Pinpoint the cell where the given text exists, returning its (x, y) midpoint coordinate. 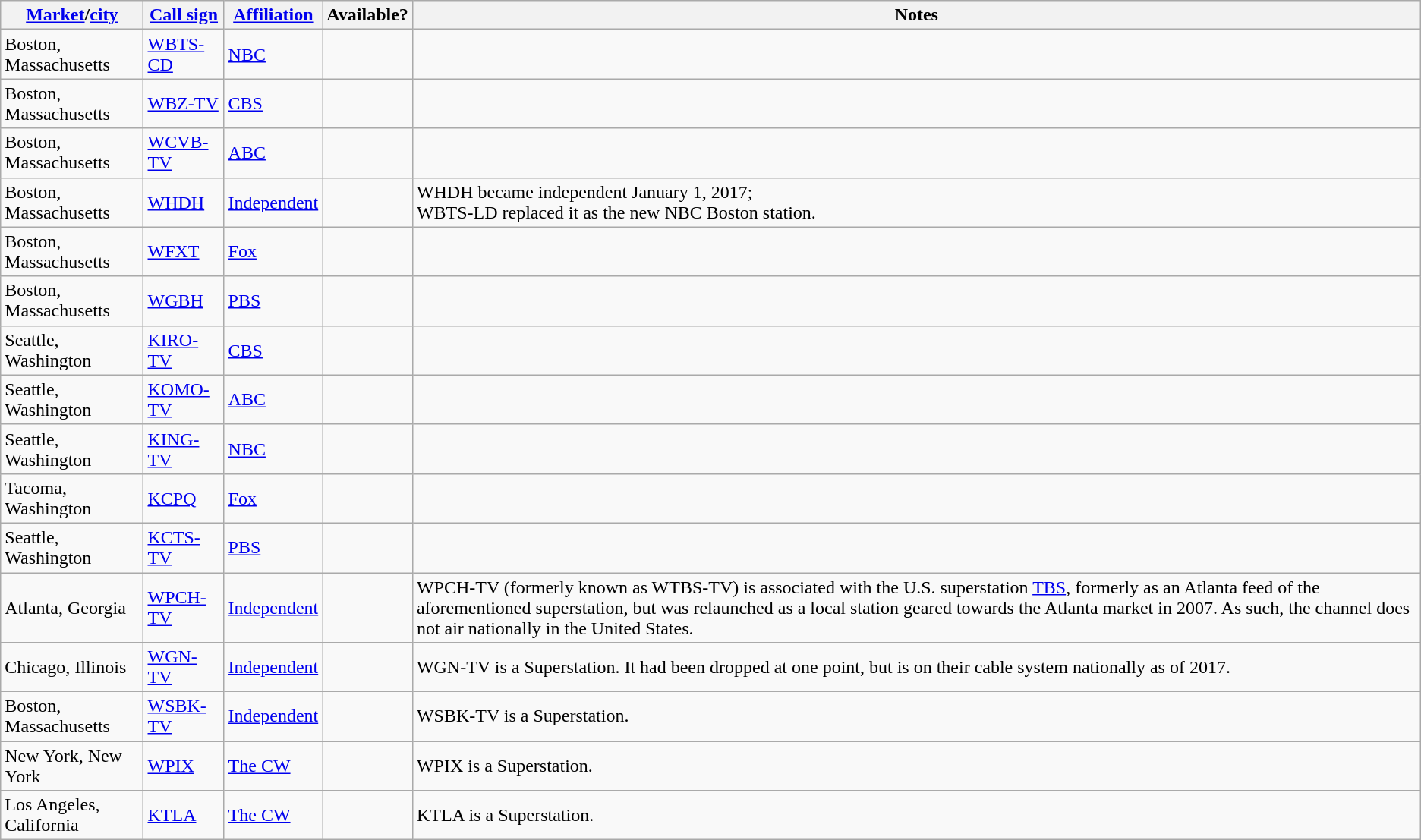
Market/city (72, 15)
Call sign (184, 15)
Tacoma, Washington (72, 498)
WHDH became independent January 1, 2017;WBTS-LD replaced it as the new NBC Boston station. (916, 202)
KING-TV (184, 449)
WCVB-TV (184, 153)
KCTS-TV (184, 548)
Atlanta, Georgia (72, 607)
Available? (367, 15)
WSBK-TV (184, 716)
Chicago, Illinois (72, 668)
WGBH (184, 300)
KTLA is a Superstation. (916, 815)
KTLA (184, 815)
WPCH-TV (184, 607)
New York, New York (72, 766)
WPIX is a Superstation. (916, 766)
WGN-TV is a Superstation. It had been dropped at one point, but is on their cable system nationally as of 2017. (916, 668)
WSBK-TV is a Superstation. (916, 716)
KCPQ (184, 498)
KOMO-TV (184, 399)
WGN-TV (184, 668)
KIRO-TV (184, 351)
Notes (916, 15)
WFXT (184, 252)
WBTS-CD (184, 55)
Los Angeles, California (72, 815)
WHDH (184, 202)
WBZ-TV (184, 103)
Affiliation (273, 15)
WPIX (184, 766)
